Capture the cell that displays the provided text and extract its [x, y] central coordinate. 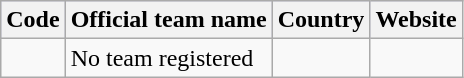
Country [321, 20]
No team registered [168, 58]
Website [416, 20]
Official team name [168, 20]
Code [33, 20]
